Locate the cell with the specified text and output its (x, y) center coordinate. 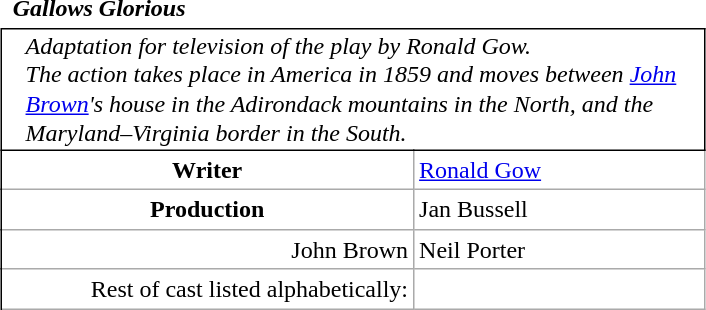
Production (208, 209)
Neil Porter (560, 249)
Jan Bussell (560, 209)
Rest of cast listed alphabetically: (208, 289)
John Brown (208, 249)
Ronald Gow (560, 170)
Writer (208, 170)
